Provide the (x, y) coordinate of the cell's center where the given text is located.  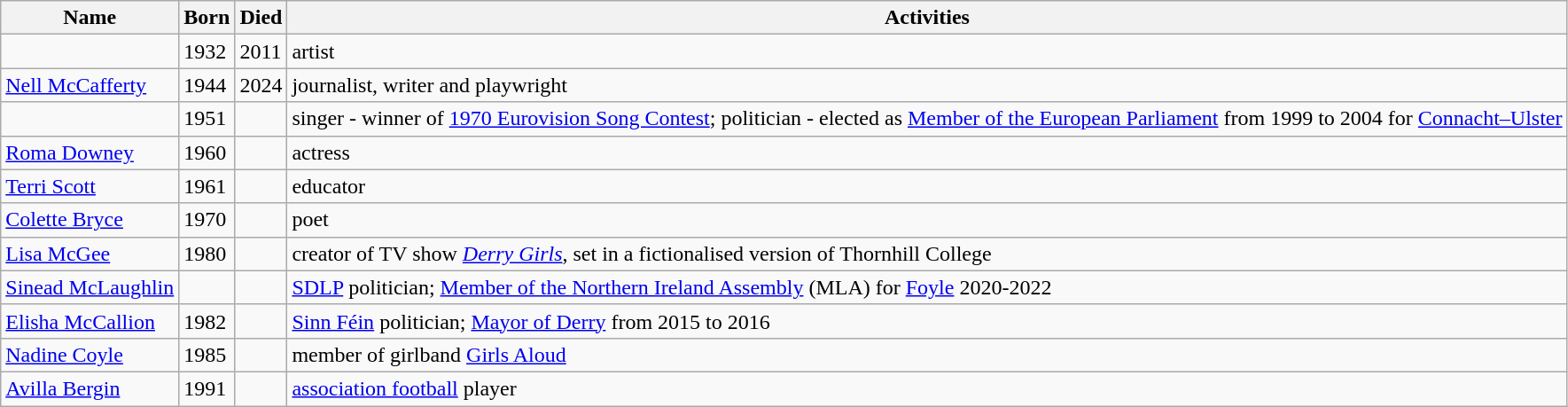
2024 (261, 85)
creator of TV show Derry Girls, set in a fictionalised version of Thornhill College (927, 254)
Name (90, 18)
Terri Scott (90, 186)
educator (927, 186)
Sinn Féin politician; Mayor of Derry from 2015 to 2016 (927, 321)
Born (207, 18)
artist (927, 51)
journalist, writer and playwright (927, 85)
association football player (927, 388)
Nadine Coyle (90, 355)
Colette Bryce (90, 220)
1991 (207, 388)
Died (261, 18)
1980 (207, 254)
poet (927, 220)
2011 (261, 51)
Roma Downey (90, 153)
member of girlband Girls Aloud (927, 355)
SDLP politician; Member of the Northern Ireland Assembly (MLA) for Foyle 2020-2022 (927, 287)
Elisha McCallion (90, 321)
actress (927, 153)
1982 (207, 321)
Activities (927, 18)
1960 (207, 153)
1944 (207, 85)
1961 (207, 186)
Sinead McLaughlin (90, 287)
1951 (207, 119)
Avilla Bergin (90, 388)
1970 (207, 220)
Nell McCafferty (90, 85)
singer - winner of 1970 Eurovision Song Contest; politician - elected as Member of the European Parliament from 1999 to 2004 for Connacht–Ulster (927, 119)
1932 (207, 51)
Lisa McGee (90, 254)
1985 (207, 355)
